Provide the (x, y) coordinate of the cell's center where the given text is located.  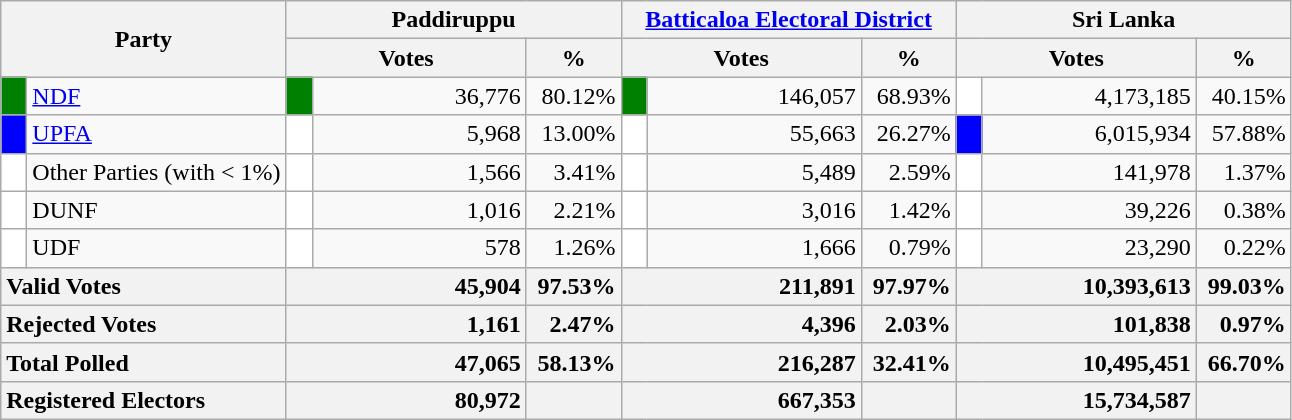
55,663 (754, 134)
141,978 (1089, 172)
Registered Electors (144, 400)
36,776 (419, 96)
101,838 (1076, 324)
UPFA (156, 134)
Sri Lanka (1124, 20)
39,226 (1089, 210)
4,396 (741, 324)
Paddiruppu (454, 20)
97.53% (574, 286)
80.12% (574, 96)
58.13% (574, 362)
1.37% (1244, 172)
2.59% (908, 172)
5,968 (419, 134)
15,734,587 (1076, 400)
1,666 (754, 248)
Total Polled (144, 362)
2.21% (574, 210)
2.47% (574, 324)
97.97% (908, 286)
5,489 (754, 172)
40.15% (1244, 96)
57.88% (1244, 134)
6,015,934 (1089, 134)
1,161 (406, 324)
23,290 (1089, 248)
26.27% (908, 134)
47,065 (406, 362)
45,904 (406, 286)
3,016 (754, 210)
146,057 (754, 96)
NDF (156, 96)
3.41% (574, 172)
667,353 (741, 400)
13.00% (574, 134)
Party (144, 39)
68.93% (908, 96)
80,972 (406, 400)
10,393,613 (1076, 286)
1,016 (419, 210)
2.03% (908, 324)
1,566 (419, 172)
1.26% (574, 248)
0.79% (908, 248)
UDF (156, 248)
0.38% (1244, 210)
578 (419, 248)
Rejected Votes (144, 324)
211,891 (741, 286)
10,495,451 (1076, 362)
66.70% (1244, 362)
32.41% (908, 362)
4,173,185 (1089, 96)
1.42% (908, 210)
Batticaloa Electoral District (788, 20)
DUNF (156, 210)
Valid Votes (144, 286)
0.22% (1244, 248)
99.03% (1244, 286)
0.97% (1244, 324)
Other Parties (with < 1%) (156, 172)
216,287 (741, 362)
